Return (X, Y) of the center of cell containing provided text 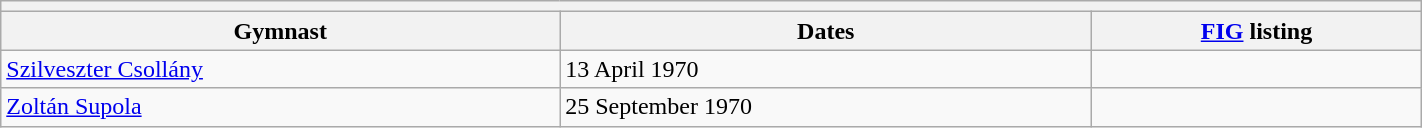
Gymnast (280, 31)
Szilveszter Csollány (280, 69)
25 September 1970 (826, 107)
Dates (826, 31)
FIG listing (1257, 31)
13 April 1970 (826, 69)
Zoltán Supola (280, 107)
